Detect which cell encompasses the target text, then output its [x, y] center coordinate. 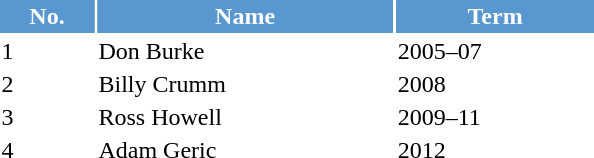
3 [47, 117]
2008 [495, 84]
2005–07 [495, 51]
2009–11 [495, 117]
1 [47, 51]
Term [495, 16]
No. [47, 16]
Billy Crumm [245, 84]
Name [245, 16]
Ross Howell [245, 117]
2 [47, 84]
Don Burke [245, 51]
